From the cell containing the given text, extract its center point as [X, Y] coordinate. 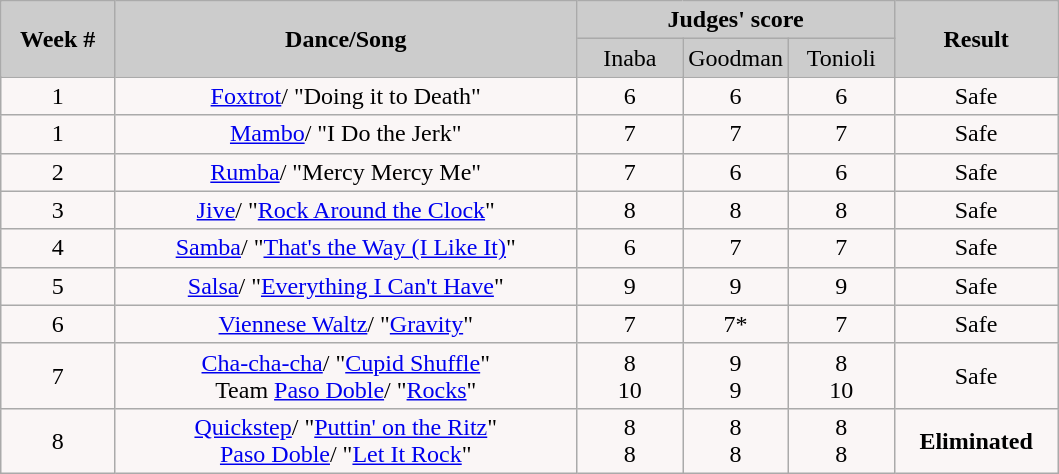
99 [736, 376]
Goodman [736, 58]
Jive/ "Rock Around the Clock" [346, 210]
7* [736, 324]
Cha-cha-cha/ "Cupid Shuffle"Team Paso Doble/ "Rocks" [346, 376]
Result [976, 39]
Judges' score [736, 20]
Quickstep/ "Puttin' on the Ritz"Paso Doble/ "Let It Rock" [346, 440]
Salsa/ "Everything I Can't Have" [346, 286]
3 [58, 210]
4 [58, 248]
Week # [58, 39]
Dance/Song [346, 39]
Inaba [630, 58]
Eliminated [976, 440]
2 [58, 172]
Mambo/ "I Do the Jerk" [346, 134]
Foxtrot/ "Doing it to Death" [346, 96]
Viennese Waltz/ "Gravity" [346, 324]
Tonioli [841, 58]
5 [58, 286]
Rumba/ "Mercy Mercy Me" [346, 172]
Samba/ "That's the Way (I Like It)" [346, 248]
